For the text-containing cell, return its midpoint in [x, y] coordinate format. 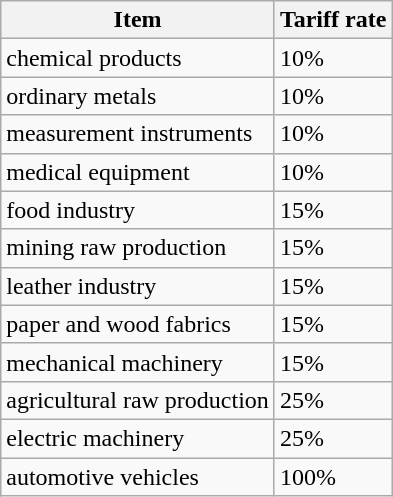
automotive vehicles [138, 477]
Tariff rate [332, 20]
measurement instruments [138, 134]
100% [332, 477]
chemical products [138, 58]
food industry [138, 210]
medical equipment [138, 172]
mining raw production [138, 248]
ordinary metals [138, 96]
mechanical machinery [138, 362]
paper and wood fabrics [138, 324]
electric machinery [138, 438]
agricultural raw production [138, 400]
leather industry [138, 286]
Item [138, 20]
